Provide the [x, y] coordinate of the cell's center where the given text is located.  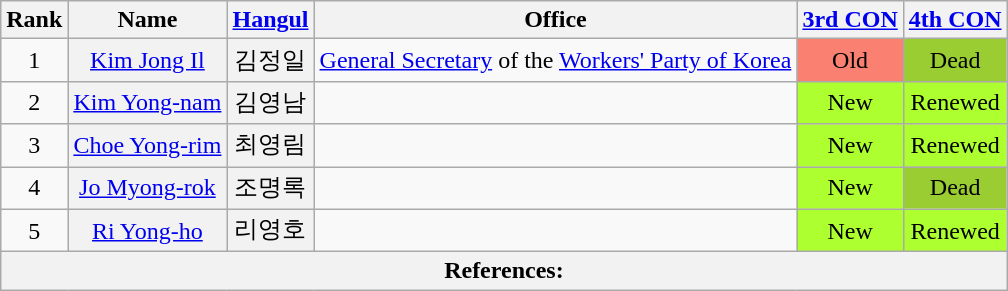
3 [34, 146]
리영호 [270, 230]
최영림 [270, 146]
Office [556, 20]
2 [34, 102]
Jo Myong-rok [148, 188]
Kim Yong-nam [148, 102]
Kim Jong Il [148, 60]
1 [34, 60]
김정일 [270, 60]
조명록 [270, 188]
Old [850, 60]
4 [34, 188]
Ri Yong-ho [148, 230]
Name [148, 20]
3rd CON [850, 20]
김영남 [270, 102]
General Secretary of the Workers' Party of Korea [556, 60]
Choe Yong-rim [148, 146]
Hangul [270, 20]
5 [34, 230]
4th CON [955, 20]
References: [504, 271]
Rank [34, 20]
